Return the (x, y) coordinate for the center point of the cell that contains the specified text.  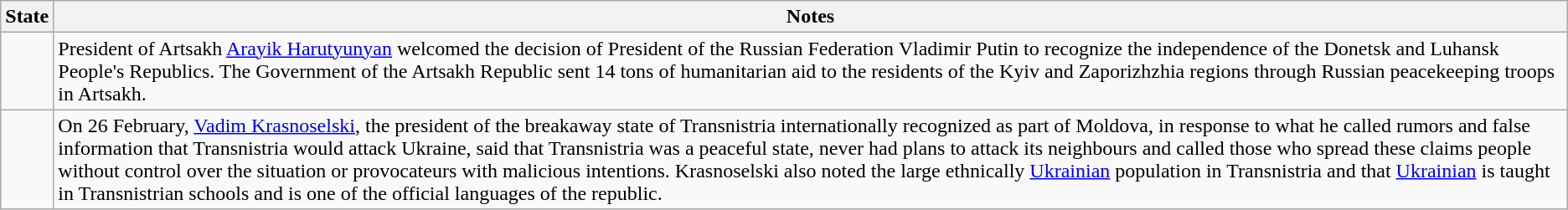
Notes (811, 17)
State (27, 17)
